Return [X, Y] of the center of cell containing provided text 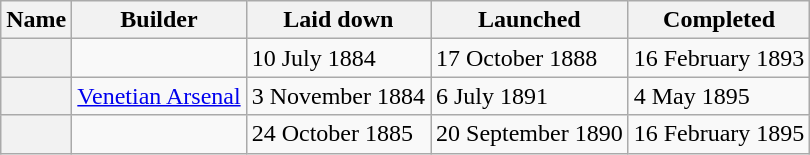
Builder [159, 20]
16 February 1893 [719, 58]
Name [36, 20]
Laid down [338, 20]
Completed [719, 20]
Venetian Arsenal [159, 96]
3 November 1884 [338, 96]
4 May 1895 [719, 96]
20 September 1890 [529, 134]
24 October 1885 [338, 134]
Launched [529, 20]
10 July 1884 [338, 58]
16 February 1895 [719, 134]
17 October 1888 [529, 58]
6 July 1891 [529, 96]
